From the cell containing the given text, extract its center point as (x, y) coordinate. 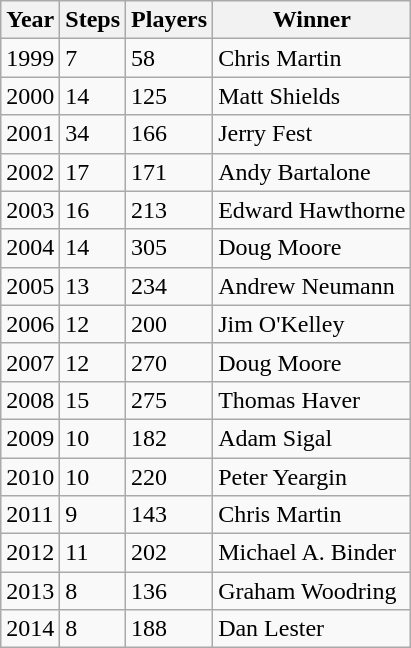
202 (170, 553)
Jim O'Kelley (312, 324)
15 (93, 400)
9 (93, 515)
11 (93, 553)
2002 (30, 172)
Players (170, 20)
2008 (30, 400)
Year (30, 20)
Michael A. Binder (312, 553)
2007 (30, 362)
2003 (30, 210)
220 (170, 477)
2006 (30, 324)
Edward Hawthorne (312, 210)
Andy Bartalone (312, 172)
2010 (30, 477)
136 (170, 591)
2001 (30, 134)
270 (170, 362)
125 (170, 96)
2000 (30, 96)
182 (170, 438)
Andrew Neumann (312, 286)
Graham Woodring (312, 591)
143 (170, 515)
275 (170, 400)
Peter Yeargin (312, 477)
2014 (30, 629)
234 (170, 286)
200 (170, 324)
2013 (30, 591)
2012 (30, 553)
Jerry Fest (312, 134)
17 (93, 172)
2009 (30, 438)
16 (93, 210)
2011 (30, 515)
Matt Shields (312, 96)
58 (170, 58)
Thomas Haver (312, 400)
2004 (30, 248)
Dan Lester (312, 629)
Winner (312, 20)
213 (170, 210)
171 (170, 172)
7 (93, 58)
34 (93, 134)
Steps (93, 20)
Adam Sigal (312, 438)
188 (170, 629)
1999 (30, 58)
2005 (30, 286)
305 (170, 248)
13 (93, 286)
166 (170, 134)
